Search for the cell housing the specified text and yield its [x, y] center coordinate. 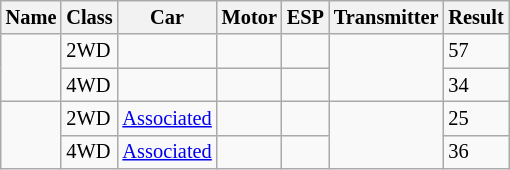
25 [476, 118]
Class [89, 17]
Name [32, 17]
34 [476, 85]
ESP [306, 17]
57 [476, 51]
Motor [250, 17]
Result [476, 17]
36 [476, 152]
Transmitter [386, 17]
Car [168, 17]
